For the text-containing cell, return its midpoint in (X, Y) coordinate format. 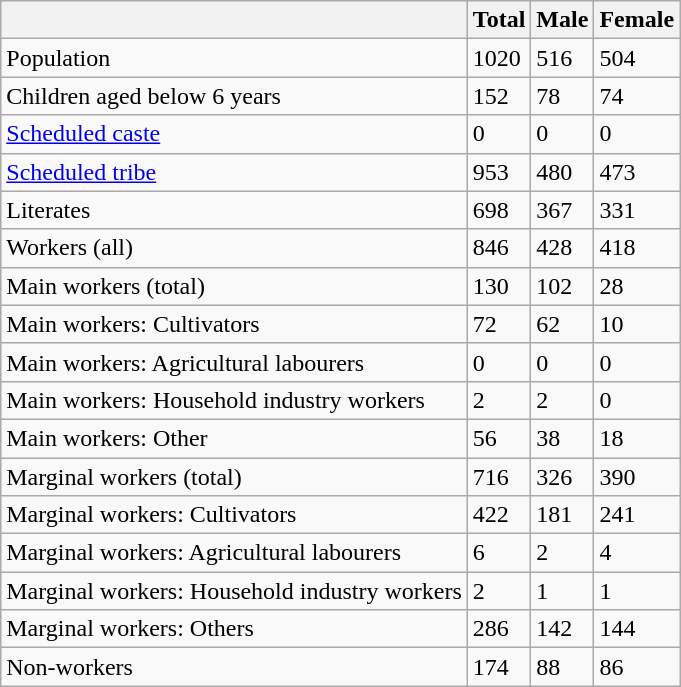
74 (637, 96)
Marginal workers: Agricultural labourers (234, 553)
Main workers (total) (234, 286)
390 (637, 477)
241 (637, 515)
130 (499, 286)
331 (637, 210)
28 (637, 286)
953 (499, 172)
38 (562, 438)
4 (637, 553)
Male (562, 20)
86 (637, 667)
78 (562, 96)
Marginal workers: Household industry workers (234, 591)
Marginal workers: Cultivators (234, 515)
152 (499, 96)
181 (562, 515)
846 (499, 248)
504 (637, 58)
142 (562, 629)
286 (499, 629)
Main workers: Household industry workers (234, 400)
326 (562, 477)
Population (234, 58)
72 (499, 324)
698 (499, 210)
Total (499, 20)
Workers (all) (234, 248)
88 (562, 667)
418 (637, 248)
Children aged below 6 years (234, 96)
Main workers: Agricultural labourers (234, 362)
516 (562, 58)
174 (499, 667)
1020 (499, 58)
473 (637, 172)
Literates (234, 210)
144 (637, 629)
Scheduled tribe (234, 172)
716 (499, 477)
422 (499, 515)
62 (562, 324)
6 (499, 553)
Non-workers (234, 667)
56 (499, 438)
Female (637, 20)
480 (562, 172)
428 (562, 248)
Marginal workers (total) (234, 477)
10 (637, 324)
Main workers: Cultivators (234, 324)
Marginal workers: Others (234, 629)
102 (562, 286)
Scheduled caste (234, 134)
367 (562, 210)
Main workers: Other (234, 438)
18 (637, 438)
